Search for the cell housing the specified text and yield its (X, Y) center coordinate. 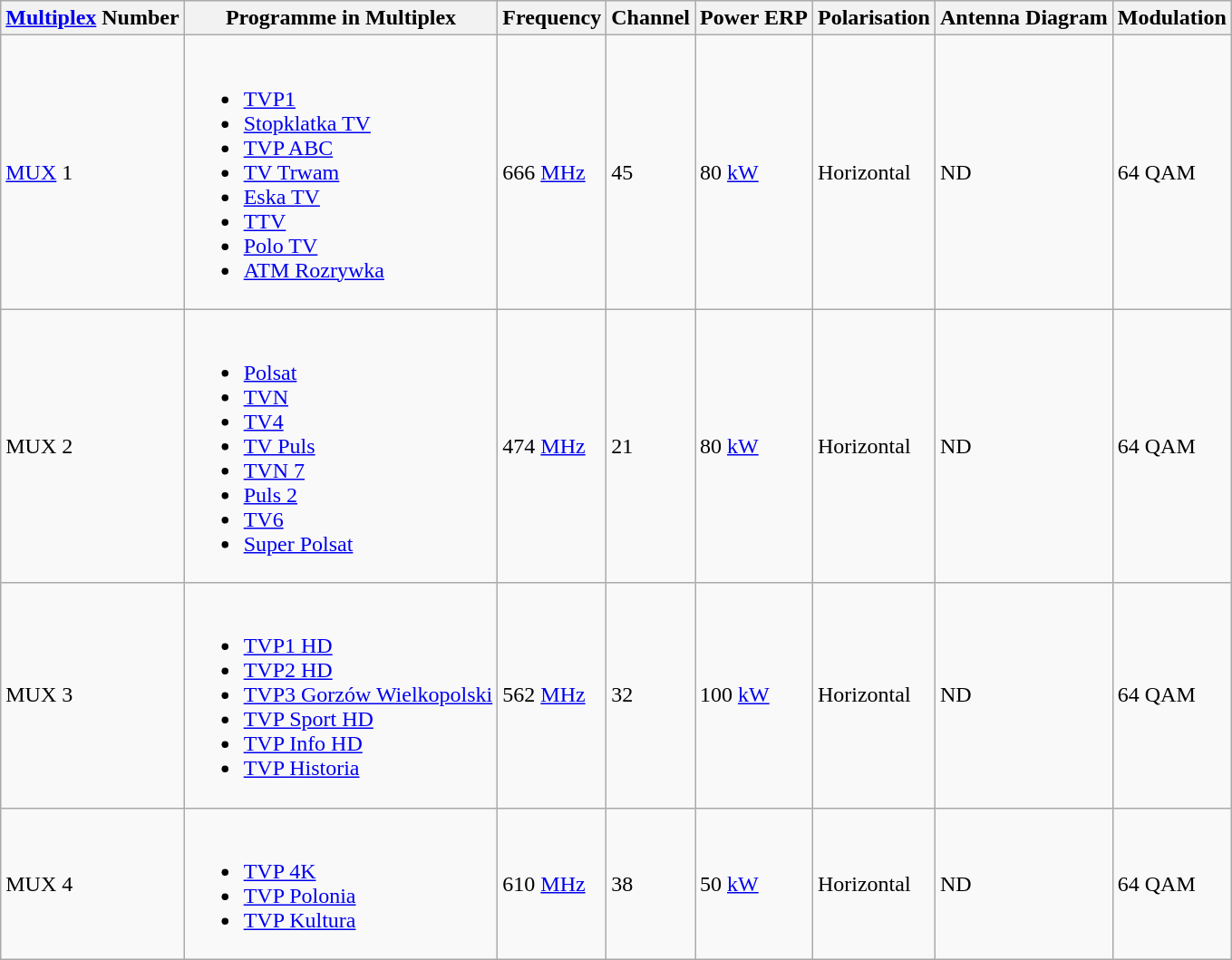
610 MHz (552, 883)
MUX 3 (92, 695)
MUX 4 (92, 883)
Channel (651, 18)
MUX 2 (92, 446)
TVP 4KTVP PoloniaTVP Kultura (341, 883)
Frequency (552, 18)
Modulation (1171, 18)
Power ERP (753, 18)
50 kW (753, 883)
474 MHz (552, 446)
MUX 1 (92, 172)
TVP1Stopklatka TVTVP ABCTV TrwamEska TVTTVPolo TVATM Rozrywka (341, 172)
Programme in Multiplex (341, 18)
45 (651, 172)
PolsatTVNTV4TV PulsTVN 7Puls 2TV6Super Polsat (341, 446)
100 kW (753, 695)
Antenna Diagram (1024, 18)
38 (651, 883)
666 MHz (552, 172)
562 MHz (552, 695)
21 (651, 446)
32 (651, 695)
Multiplex Number (92, 18)
Polarisation (874, 18)
TVP1 HDTVP2 HDTVP3 Gorzów WielkopolskiTVP Sport HDTVP Info HDTVP Historia (341, 695)
